Capture the cell that displays the provided text and extract its [x, y] central coordinate. 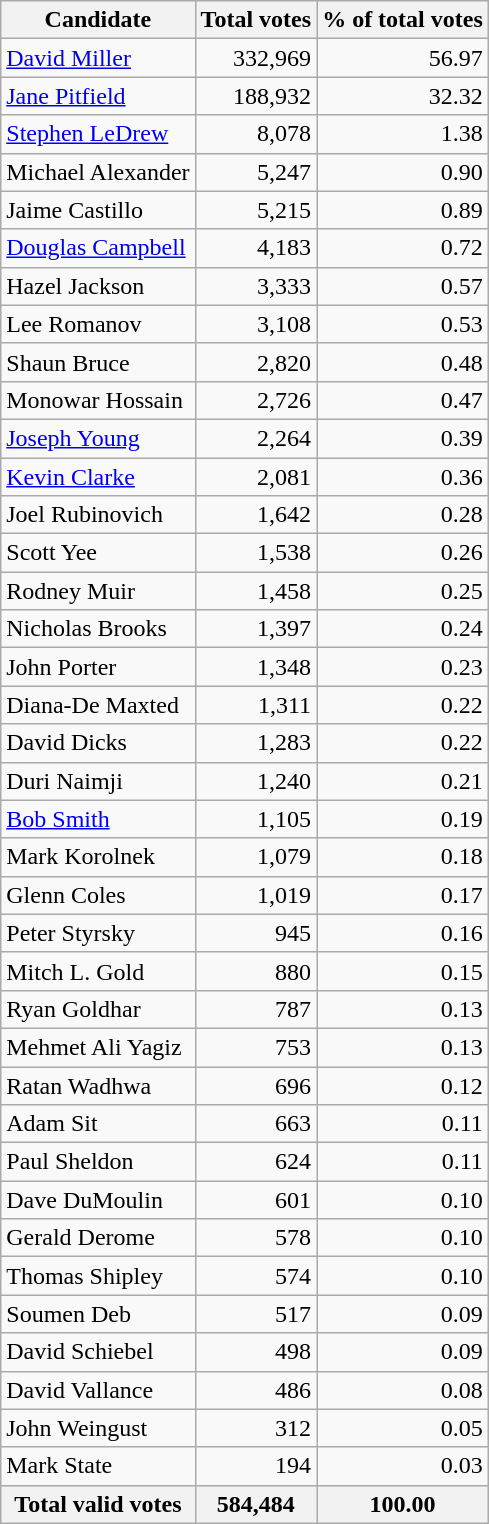
0.17 [403, 895]
Shaun Bruce [98, 362]
1,642 [256, 515]
Hazel Jackson [98, 286]
0.90 [403, 172]
Mark State [98, 1466]
56.97 [403, 58]
4,183 [256, 248]
0.28 [403, 515]
Jaime Castillo [98, 210]
Ratan Wadhwa [98, 1085]
498 [256, 1352]
0.39 [403, 438]
Glenn Coles [98, 895]
1,538 [256, 553]
Total valid votes [98, 1504]
624 [256, 1162]
David Miller [98, 58]
601 [256, 1200]
3,108 [256, 324]
John Weingust [98, 1428]
5,215 [256, 210]
787 [256, 1009]
Bob Smith [98, 819]
Mehmet Ali Yagiz [98, 1047]
2,726 [256, 400]
Diana-De Maxted [98, 705]
1,240 [256, 781]
Monowar Hossain [98, 400]
1,105 [256, 819]
0.03 [403, 1466]
Ryan Goldhar [98, 1009]
Kevin Clarke [98, 477]
0.19 [403, 819]
Joel Rubinovich [98, 515]
Dave DuMoulin [98, 1200]
1.38 [403, 134]
0.12 [403, 1085]
3,333 [256, 286]
0.47 [403, 400]
David Schiebel [98, 1352]
Douglas Campbell [98, 248]
0.24 [403, 629]
0.57 [403, 286]
1,397 [256, 629]
1,311 [256, 705]
0.15 [403, 971]
David Dicks [98, 743]
Nicholas Brooks [98, 629]
Scott Yee [98, 553]
1,283 [256, 743]
880 [256, 971]
Rodney Muir [98, 591]
486 [256, 1390]
753 [256, 1047]
1,019 [256, 895]
945 [256, 933]
8,078 [256, 134]
663 [256, 1124]
0.25 [403, 591]
5,247 [256, 172]
696 [256, 1085]
% of total votes [403, 20]
2,081 [256, 477]
0.16 [403, 933]
Duri Naimji [98, 781]
312 [256, 1428]
2,264 [256, 438]
517 [256, 1314]
Michael Alexander [98, 172]
Candidate [98, 20]
0.05 [403, 1428]
100.00 [403, 1504]
2,820 [256, 362]
1,458 [256, 591]
Mitch L. Gold [98, 971]
0.48 [403, 362]
1,348 [256, 667]
David Vallance [98, 1390]
0.18 [403, 857]
0.23 [403, 667]
0.72 [403, 248]
John Porter [98, 667]
0.26 [403, 553]
Paul Sheldon [98, 1162]
Jane Pitfield [98, 96]
1,079 [256, 857]
0.53 [403, 324]
Gerald Derome [98, 1238]
332,969 [256, 58]
578 [256, 1238]
Lee Romanov [98, 324]
188,932 [256, 96]
Total votes [256, 20]
574 [256, 1276]
Adam Sit [98, 1124]
0.21 [403, 781]
Stephen LeDrew [98, 134]
Thomas Shipley [98, 1276]
Joseph Young [98, 438]
0.89 [403, 210]
194 [256, 1466]
32.32 [403, 96]
Mark Korolnek [98, 857]
Peter Styrsky [98, 933]
584,484 [256, 1504]
Soumen Deb [98, 1314]
0.08 [403, 1390]
0.36 [403, 477]
